Find where the given text appears and provide that cell's center as [x, y] coordinate. 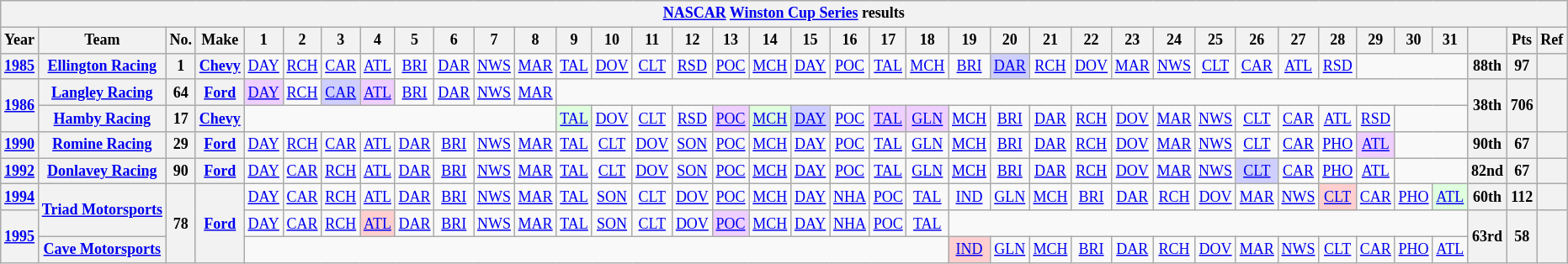
Ref [1552, 40]
Langley Racing [102, 92]
78 [180, 224]
28 [1338, 40]
60th [1488, 197]
18 [928, 40]
27 [1298, 40]
30 [1414, 40]
31 [1450, 40]
90th [1488, 145]
3 [341, 40]
11 [652, 40]
1995 [20, 236]
13 [731, 40]
16 [850, 40]
26 [1257, 40]
NASCAR Winston Cup Series results [784, 13]
Year [20, 40]
6 [454, 40]
No. [180, 40]
4 [378, 40]
Ellington Racing [102, 66]
1986 [20, 105]
1992 [20, 172]
82nd [1488, 172]
25 [1215, 40]
Pts [1522, 40]
9 [574, 40]
1990 [20, 145]
64 [180, 92]
88th [1488, 66]
97 [1522, 66]
Team [102, 40]
12 [693, 40]
24 [1174, 40]
22 [1092, 40]
7 [495, 40]
19 [970, 40]
112 [1522, 197]
Make [220, 40]
1994 [20, 197]
63rd [1488, 236]
38th [1488, 105]
21 [1050, 40]
90 [180, 172]
8 [535, 40]
10 [612, 40]
Romine Racing [102, 145]
5 [414, 40]
15 [811, 40]
Donlavey Racing [102, 172]
Cave Motorsports [102, 249]
1985 [20, 66]
58 [1522, 236]
14 [770, 40]
706 [1522, 105]
Triad Motorsports [102, 210]
2 [302, 40]
Hamby Racing [102, 118]
20 [1010, 40]
23 [1132, 40]
